Extract the (X, Y) coordinate from the center of the cell holding the provided text.  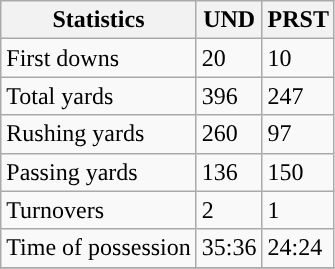
UND (229, 20)
396 (229, 96)
Time of possession (99, 248)
136 (229, 172)
2 (229, 210)
10 (298, 58)
35:36 (229, 248)
Passing yards (99, 172)
First downs (99, 58)
Total yards (99, 96)
150 (298, 172)
97 (298, 134)
PRST (298, 20)
260 (229, 134)
Statistics (99, 20)
247 (298, 96)
1 (298, 210)
Rushing yards (99, 134)
24:24 (298, 248)
Turnovers (99, 210)
20 (229, 58)
